Find where the given text appears and provide that cell's center as (x, y) coordinate. 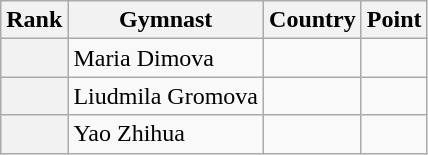
Rank (34, 20)
Point (394, 20)
Liudmila Gromova (166, 96)
Country (313, 20)
Maria Dimova (166, 58)
Gymnast (166, 20)
Yao Zhihua (166, 134)
